Locate the cell with the specified text and output its [x, y] center coordinate. 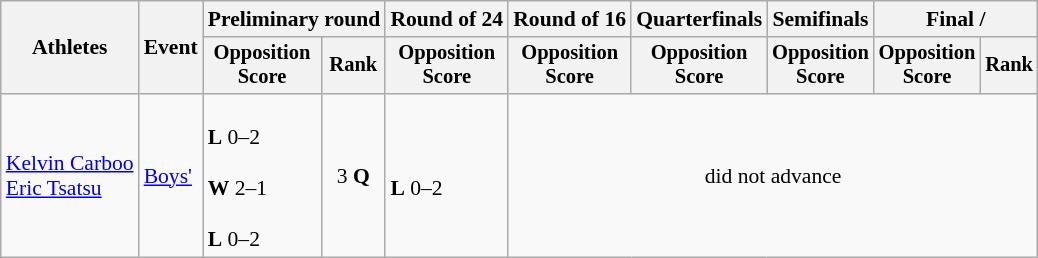
Quarterfinals [699, 19]
3 Q [353, 176]
did not advance [773, 176]
Preliminary round [294, 19]
Semifinals [820, 19]
L 0–2 W 2–1 L 0–2 [262, 176]
Event [171, 48]
Round of 24 [446, 19]
Round of 16 [570, 19]
Boys' [171, 176]
Athletes [70, 48]
Final / [956, 19]
Kelvin CarbooEric Tsatsu [70, 176]
L 0–2 [446, 176]
